For the text-containing cell, return its midpoint in [x, y] coordinate format. 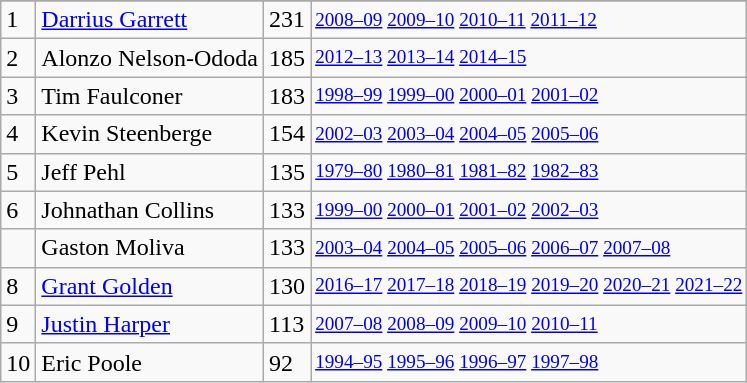
2012–13 2013–14 2014–15 [529, 58]
2 [18, 58]
2003–04 2004–05 2005–06 2006–07 2007–08 [529, 248]
1979–80 1980–81 1981–82 1982–83 [529, 172]
135 [288, 172]
Johnathan Collins [150, 210]
1998–99 1999–00 2000–01 2001–02 [529, 96]
154 [288, 134]
3 [18, 96]
113 [288, 324]
Gaston Moliva [150, 248]
Justin Harper [150, 324]
9 [18, 324]
185 [288, 58]
Kevin Steenberge [150, 134]
5 [18, 172]
1994–95 1995–96 1996–97 1997–98 [529, 362]
183 [288, 96]
Eric Poole [150, 362]
1999–00 2000–01 2001–02 2002–03 [529, 210]
Tim Faulconer [150, 96]
2007–08 2008–09 2009–10 2010–11 [529, 324]
231 [288, 20]
10 [18, 362]
1 [18, 20]
Jeff Pehl [150, 172]
6 [18, 210]
Alonzo Nelson-Ododa [150, 58]
130 [288, 286]
2008–09 2009–10 2010–11 2011–12 [529, 20]
4 [18, 134]
92 [288, 362]
2016–17 2017–18 2018–19 2019–20 2020–21 2021–22 [529, 286]
2002–03 2003–04 2004–05 2005–06 [529, 134]
8 [18, 286]
Darrius Garrett [150, 20]
Grant Golden [150, 286]
